Scan for the cell matching the given text and deliver its (X, Y) coordinate at center. 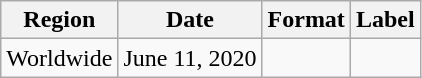
Worldwide (60, 58)
Region (60, 20)
Date (190, 20)
Label (385, 20)
Format (306, 20)
June 11, 2020 (190, 58)
